Find where the given text appears and provide that cell's center as (X, Y) coordinate. 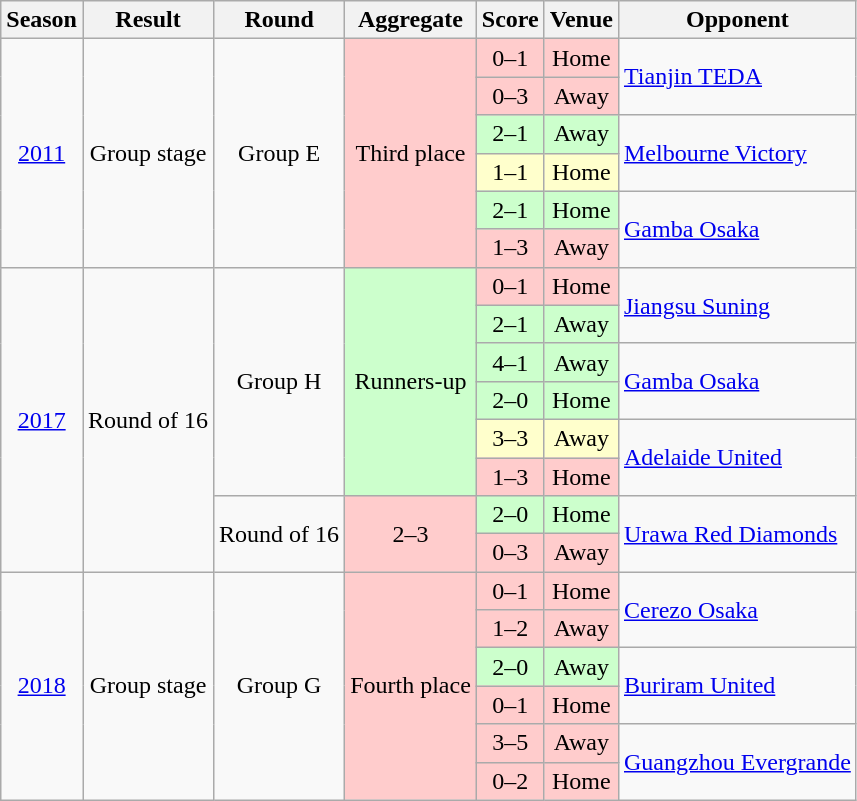
1–1 (510, 172)
Round (280, 20)
Fourth place (411, 686)
2018 (42, 686)
Aggregate (411, 20)
Group H (280, 381)
0–2 (510, 781)
Urawa Red Diamonds (737, 534)
Guangzhou Evergrande (737, 762)
Score (510, 20)
Jiangsu Suning (737, 305)
Cerezo Osaka (737, 610)
4–1 (510, 362)
Runners-up (411, 381)
Group G (280, 686)
2–3 (411, 534)
3–5 (510, 743)
1–2 (510, 629)
Third place (411, 153)
2011 (42, 153)
Opponent (737, 20)
3–3 (510, 438)
Buriram United (737, 686)
Season (42, 20)
Tianjin TEDA (737, 77)
Adelaide United (737, 457)
Melbourne Victory (737, 153)
Group E (280, 153)
Venue (581, 20)
Result (148, 20)
2017 (42, 419)
